For the text-containing cell, return its midpoint in [X, Y] coordinate format. 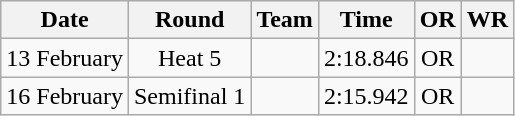
Team [285, 20]
Date [65, 20]
Heat 5 [189, 58]
Time [366, 20]
13 February [65, 58]
2:18.846 [366, 58]
Semifinal 1 [189, 96]
Round [189, 20]
16 February [65, 96]
WR [487, 20]
2:15.942 [366, 96]
